From the cell containing the given text, extract its center point as (x, y) coordinate. 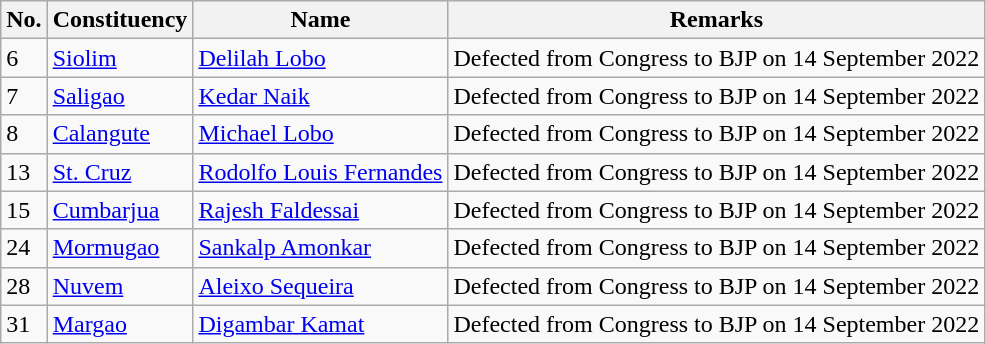
15 (24, 210)
13 (24, 172)
St. Cruz (120, 172)
Calangute (120, 134)
Saligao (120, 96)
28 (24, 286)
Remarks (716, 20)
Rajesh Faldessai (320, 210)
6 (24, 58)
8 (24, 134)
Digambar Kamat (320, 324)
Siolim (120, 58)
7 (24, 96)
31 (24, 324)
Aleixo Sequeira (320, 286)
Sankalp Amonkar (320, 248)
Cumbarjua (120, 210)
Name (320, 20)
Nuvem (120, 286)
24 (24, 248)
Margao (120, 324)
Kedar Naik (320, 96)
Constituency (120, 20)
No. (24, 20)
Michael Lobo (320, 134)
Delilah Lobo (320, 58)
Rodolfo Louis Fernandes (320, 172)
Mormugao (120, 248)
